From the cell containing the given text, extract its center point as [x, y] coordinate. 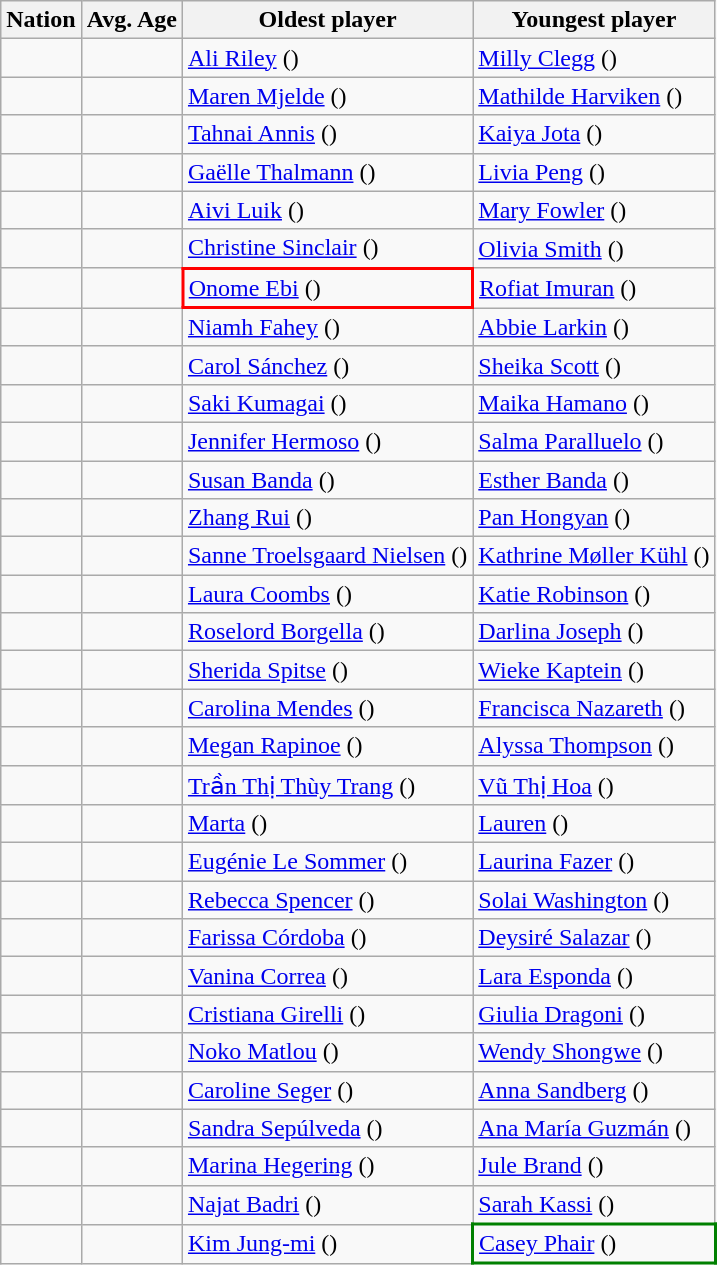
Darlina Joseph () [594, 632]
Oldest player [327, 20]
Jennifer Hermoso () [327, 441]
Laura Coombs () [327, 594]
Casey Phair () [594, 1244]
Giulia Dragoni () [594, 1014]
Jule Brand () [594, 1166]
Wendy Shongwe () [594, 1052]
Niamh Fahey () [327, 328]
Kim Jung-mi () [327, 1244]
Sheika Scott () [594, 365]
Eugénie Le Sommer () [327, 862]
Tahnai Annis () [327, 134]
Ana María Guzmán () [594, 1128]
Vũ Thị Hoa () [594, 785]
Lauren () [594, 824]
Marina Hegering () [327, 1166]
Alyssa Thompson () [594, 746]
Sanne Troelsgaard Nielsen () [327, 556]
Marta () [327, 824]
Lara Esponda () [594, 976]
Ali Riley () [327, 58]
Wieke Kaptein () [594, 670]
Roselord Borgella () [327, 632]
Megan Rapinoe () [327, 746]
Mathilde Harviken () [594, 96]
Abbie Larkin () [594, 328]
Sarah Kassi () [594, 1204]
Katie Robinson () [594, 594]
Trần Thị Thùy Trang () [327, 785]
Francisca Nazareth () [594, 708]
Saki Kumagai () [327, 403]
Maren Mjelde () [327, 96]
Solai Washington () [594, 900]
Vanina Correa () [327, 976]
Susan Banda () [327, 479]
Milly Clegg () [594, 58]
Christine Sinclair () [327, 248]
Anna Sandberg () [594, 1090]
Rebecca Spencer () [327, 900]
Laurina Fazer () [594, 862]
Esther Banda () [594, 479]
Farissa Córdoba () [327, 938]
Sandra Sepúlveda () [327, 1128]
Youngest player [594, 20]
Avg. Age [132, 20]
Livia Peng () [594, 172]
Onome Ebi () [327, 288]
Kaiya Jota () [594, 134]
Olivia Smith () [594, 248]
Kathrine Møller Kühl () [594, 556]
Caroline Seger () [327, 1090]
Mary Fowler () [594, 210]
Aivi Luik () [327, 210]
Gaëlle Thalmann () [327, 172]
Nation [41, 20]
Sherida Spitse () [327, 670]
Rofiat Imuran () [594, 288]
Salma Paralluelo () [594, 441]
Carol Sánchez () [327, 365]
Noko Matlou () [327, 1052]
Maika Hamano () [594, 403]
Najat Badri () [327, 1204]
Zhang Rui () [327, 518]
Pan Hongyan () [594, 518]
Carolina Mendes () [327, 708]
Deysiré Salazar () [594, 938]
Cristiana Girelli () [327, 1014]
